Capture the cell that displays the provided text and extract its [X, Y] central coordinate. 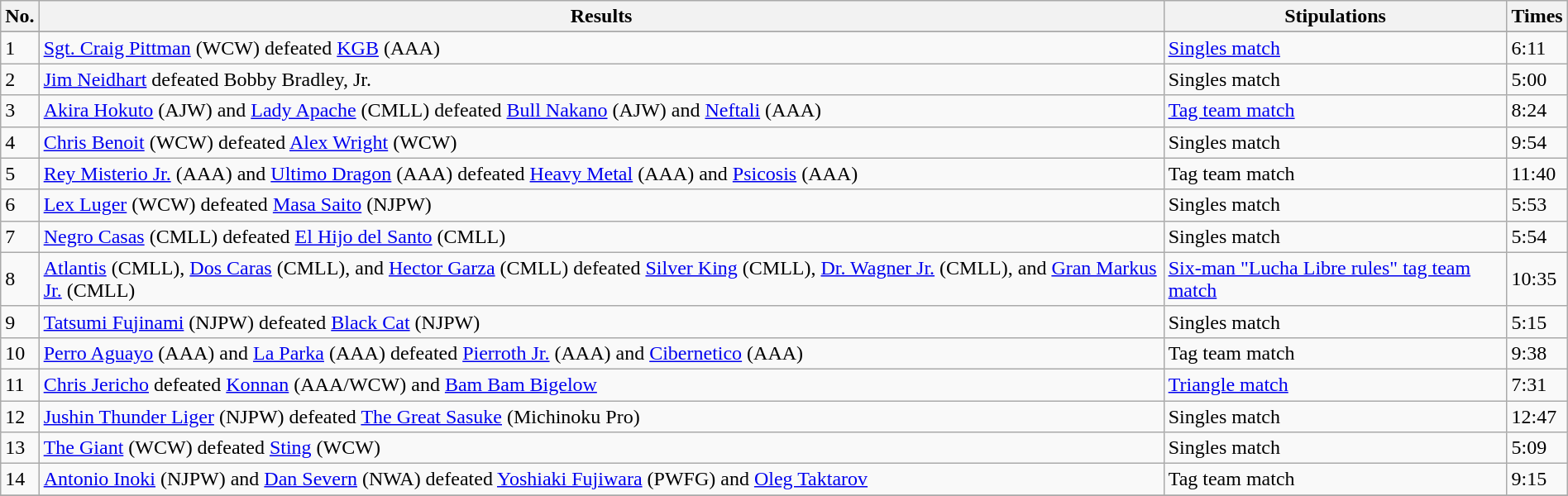
9:38 [1537, 353]
Times [1537, 17]
3 [20, 111]
8 [20, 279]
12 [20, 416]
5:09 [1537, 448]
Jim Neidhart defeated Bobby Bradley, Jr. [601, 79]
9:15 [1537, 479]
Stipulations [1335, 17]
Chris Benoit (WCW) defeated Alex Wright (WCW) [601, 142]
9 [20, 322]
5:15 [1537, 322]
4 [20, 142]
Triangle match [1335, 384]
Six-man "Lucha Libre rules" tag team match [1335, 279]
5:00 [1537, 79]
Rey Misterio Jr. (AAA) and Ultimo Dragon (AAA) defeated Heavy Metal (AAA) and Psicosis (AAA) [601, 174]
Perro Aguayo (AAA) and La Parka (AAA) defeated Pierroth Jr. (AAA) and Cibernetico (AAA) [601, 353]
9:54 [1537, 142]
11 [20, 384]
5:54 [1537, 236]
Jushin Thunder Liger (NJPW) defeated The Great Sasuke (Michinoku Pro) [601, 416]
8:24 [1537, 111]
The Giant (WCW) defeated Sting (WCW) [601, 448]
Sgt. Craig Pittman (WCW) defeated KGB (AAA) [601, 48]
Negro Casas (CMLL) defeated El Hijo del Santo (CMLL) [601, 236]
13 [20, 448]
Akira Hokuto (AJW) and Lady Apache (CMLL) defeated Bull Nakano (AJW) and Neftali (AAA) [601, 111]
7:31 [1537, 384]
Results [601, 17]
Atlantis (CMLL), Dos Caras (CMLL), and Hector Garza (CMLL) defeated Silver King (CMLL), Dr. Wagner Jr. (CMLL), and Gran Markus Jr. (CMLL) [601, 279]
7 [20, 236]
Chris Jericho defeated Konnan (AAA/WCW) and Bam Bam Bigelow [601, 384]
No. [20, 17]
2 [20, 79]
10:35 [1537, 279]
14 [20, 479]
Antonio Inoki (NJPW) and Dan Severn (NWA) defeated Yoshiaki Fujiwara (PWFG) and Oleg Taktarov [601, 479]
5:53 [1537, 205]
10 [20, 353]
Tatsumi Fujinami (NJPW) defeated Black Cat (NJPW) [601, 322]
11:40 [1537, 174]
12:47 [1537, 416]
6:11 [1537, 48]
1 [20, 48]
5 [20, 174]
6 [20, 205]
Lex Luger (WCW) defeated Masa Saito (NJPW) [601, 205]
